Capture the cell that displays the provided text and extract its (x, y) central coordinate. 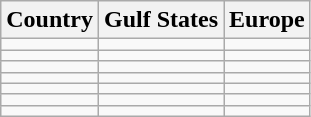
Europe (268, 20)
Country (50, 20)
Gulf States (160, 20)
